Return [x, y] of the center of cell containing provided text 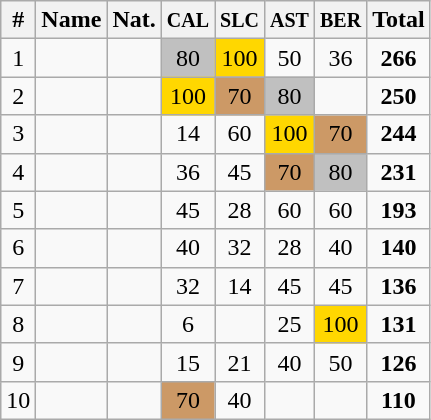
15 [188, 362]
136 [399, 286]
CAL [188, 20]
231 [399, 172]
7 [18, 286]
131 [399, 324]
AST [289, 20]
266 [399, 58]
5 [18, 210]
126 [399, 362]
140 [399, 248]
25 [289, 324]
10 [18, 400]
250 [399, 96]
# [18, 20]
2 [18, 96]
BER [340, 20]
Total [399, 20]
SLC [240, 20]
Nat. [134, 20]
193 [399, 210]
4 [18, 172]
244 [399, 134]
Name [72, 20]
21 [240, 362]
3 [18, 134]
1 [18, 58]
9 [18, 362]
8 [18, 324]
110 [399, 400]
